Capture the cell that displays the provided text and extract its [x, y] central coordinate. 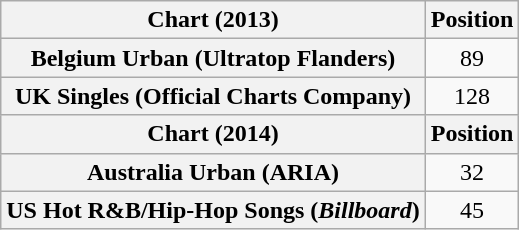
UK Singles (Official Charts Company) [213, 96]
Chart (2013) [213, 20]
Belgium Urban (Ultratop Flanders) [213, 58]
128 [472, 96]
Australia Urban (ARIA) [213, 172]
32 [472, 172]
US Hot R&B/Hip-Hop Songs (Billboard) [213, 210]
89 [472, 58]
45 [472, 210]
Chart (2014) [213, 134]
